Identify which cell holds the provided text, then report its (X, Y) central coordinate. 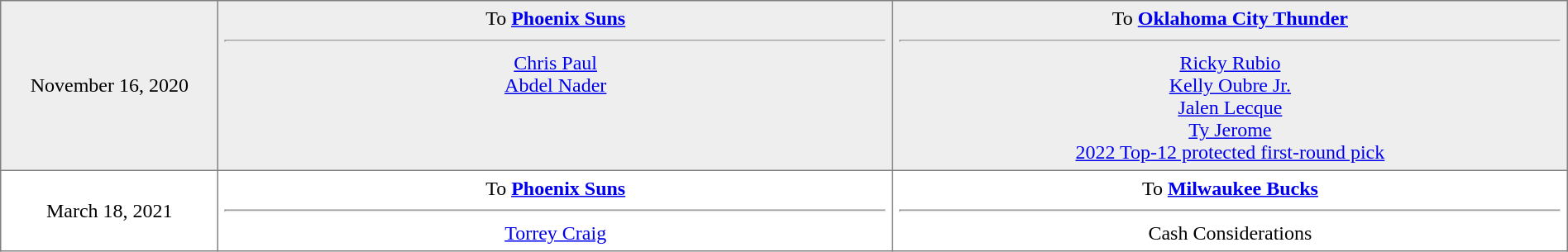
To Milwaukee BucksCash Considerations (1231, 211)
To Oklahoma City Thunder Ricky Rubio Kelly Oubre Jr. Jalen Lecque Ty Jerome2022 Top-12 protected first-round pick (1231, 86)
March 18, 2021 (109, 211)
To Phoenix Suns Chris Paul Abdel Nader (556, 86)
November 16, 2020 (109, 86)
To Phoenix Suns Torrey Craig (556, 211)
